Provide the (X, Y) coordinate of the cell's center where the given text is located.  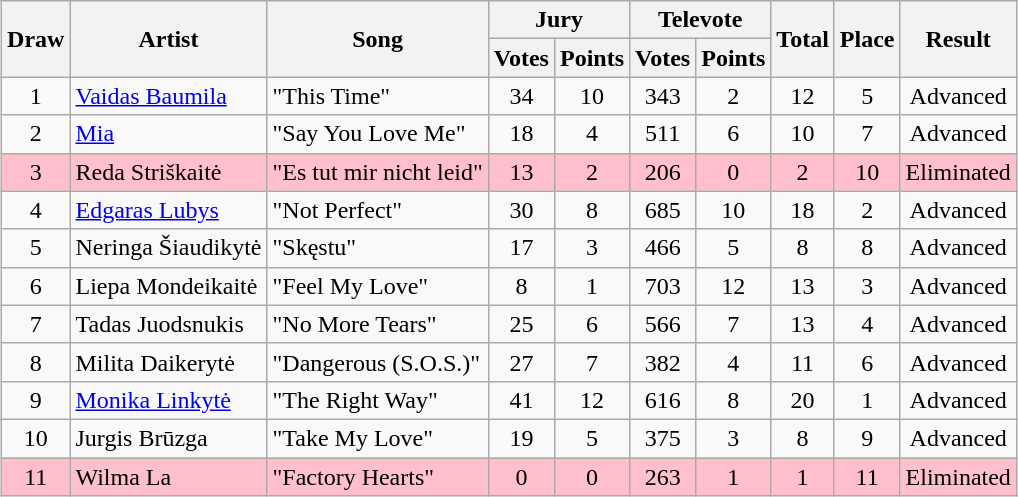
Song (378, 39)
17 (521, 248)
Monika Linkytė (168, 400)
Milita Daikerytė (168, 362)
25 (521, 324)
"Dangerous (S.O.S.)" (378, 362)
703 (663, 286)
"Take My Love" (378, 438)
616 (663, 400)
"Feel My Love" (378, 286)
"This Time" (378, 96)
Televote (700, 20)
27 (521, 362)
206 (663, 172)
Jury (558, 20)
Neringa Šiaudikytė (168, 248)
34 (521, 96)
Draw (36, 39)
"Factory Hearts" (378, 477)
"No More Tears" (378, 324)
"Say You Love Me" (378, 134)
30 (521, 210)
375 (663, 438)
Liepa Mondeikaitė (168, 286)
Edgaras Lubys (168, 210)
Wilma La (168, 477)
20 (803, 400)
466 (663, 248)
566 (663, 324)
Artist (168, 39)
19 (521, 438)
"Not Perfect" (378, 210)
263 (663, 477)
Vaidas Baumila (168, 96)
Result (958, 39)
Place (867, 39)
"Skęstu" (378, 248)
"Es tut mir nicht leid" (378, 172)
382 (663, 362)
511 (663, 134)
Total (803, 39)
Mia (168, 134)
343 (663, 96)
"The Right Way" (378, 400)
Tadas Juodsnukis (168, 324)
Reda Striškaitė (168, 172)
Jurgis Brūzga (168, 438)
41 (521, 400)
685 (663, 210)
